Detect which cell encompasses the target text, then output its [X, Y] center coordinate. 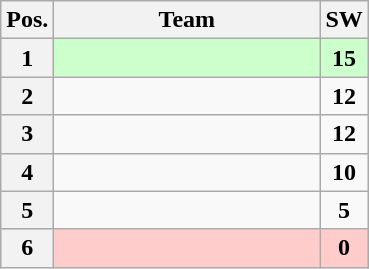
15 [344, 58]
3 [28, 134]
2 [28, 96]
10 [344, 172]
0 [344, 248]
SW [344, 20]
6 [28, 248]
4 [28, 172]
1 [28, 58]
Pos. [28, 20]
Team [187, 20]
